From the cell containing the given text, extract its center point as (x, y) coordinate. 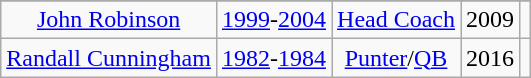
Randall Cunningham (109, 58)
1999-2004 (274, 20)
Head Coach (396, 20)
John Robinson (109, 20)
2009 (490, 20)
2016 (490, 58)
Punter/QB (396, 58)
1982-1984 (274, 58)
